Search for the cell housing the specified text and yield its (x, y) center coordinate. 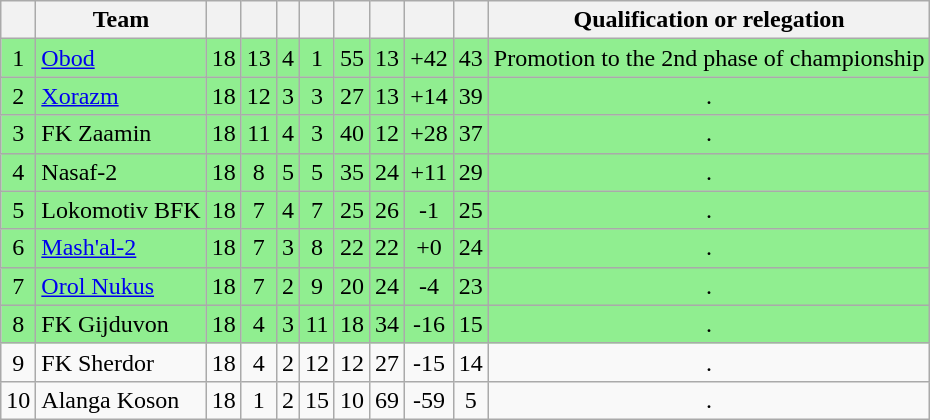
39 (470, 96)
-15 (430, 362)
26 (388, 210)
29 (470, 172)
Qualification or relegation (709, 20)
69 (388, 400)
35 (352, 172)
+14 (430, 96)
-59 (430, 400)
23 (470, 286)
Mash'al-2 (121, 248)
Promotion to the 2nd phase of championship (709, 58)
Lokomotiv BFK (121, 210)
Team (121, 20)
FK Gijduvon (121, 324)
55 (352, 58)
Orol Nukus (121, 286)
-16 (430, 324)
Obod (121, 58)
FK Sherdor (121, 362)
+0 (430, 248)
37 (470, 134)
Alanga Koson (121, 400)
-4 (430, 286)
+42 (430, 58)
Xorazm (121, 96)
20 (352, 286)
Nasaf-2 (121, 172)
+28 (430, 134)
40 (352, 134)
14 (470, 362)
-1 (430, 210)
34 (388, 324)
6 (18, 248)
43 (470, 58)
FK Zaamin (121, 134)
+11 (430, 172)
